For the text-containing cell, return its midpoint in (x, y) coordinate format. 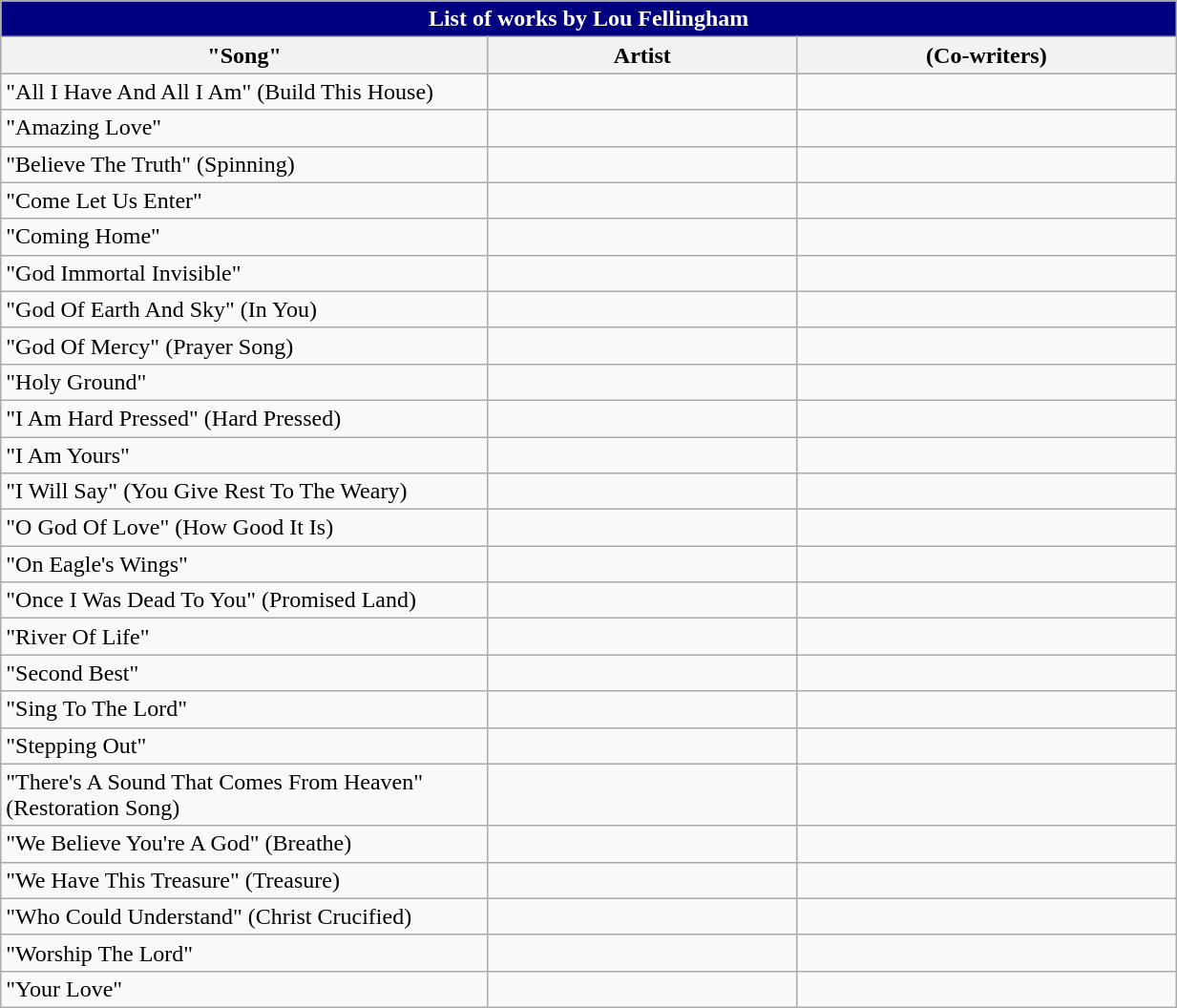
Artist (641, 55)
(Co-writers) (986, 55)
"I Am Yours" (244, 455)
"We Have This Treasure" (Treasure) (244, 880)
"There's A Sound That Comes From Heaven" (Restoration Song) (244, 794)
"Once I Was Dead To You" (Promised Land) (244, 600)
"God Of Earth And Sky" (In You) (244, 309)
"I Will Say" (You Give Rest To The Weary) (244, 492)
"I Am Hard Pressed" (Hard Pressed) (244, 418)
"We Believe You're A God" (Breathe) (244, 844)
"Song" (244, 55)
"Your Love" (244, 989)
"Stepping Out" (244, 745)
"Sing To The Lord" (244, 709)
"God Immortal Invisible" (244, 273)
"Come Let Us Enter" (244, 200)
List of works by Lou Fellingham (589, 19)
"Believe The Truth" (Spinning) (244, 164)
"Amazing Love" (244, 128)
"Coming Home" (244, 237)
"Who Could Understand" (Christ Crucified) (244, 916)
"Holy Ground" (244, 382)
"On Eagle's Wings" (244, 564)
"All I Have And All I Am" (Build This House) (244, 92)
"O God Of Love" (How Good It Is) (244, 528)
"River Of Life" (244, 637)
"God Of Mercy" (Prayer Song) (244, 346)
"Second Best" (244, 673)
"Worship The Lord" (244, 953)
